Locate the cell with the specified text and output its [x, y] center coordinate. 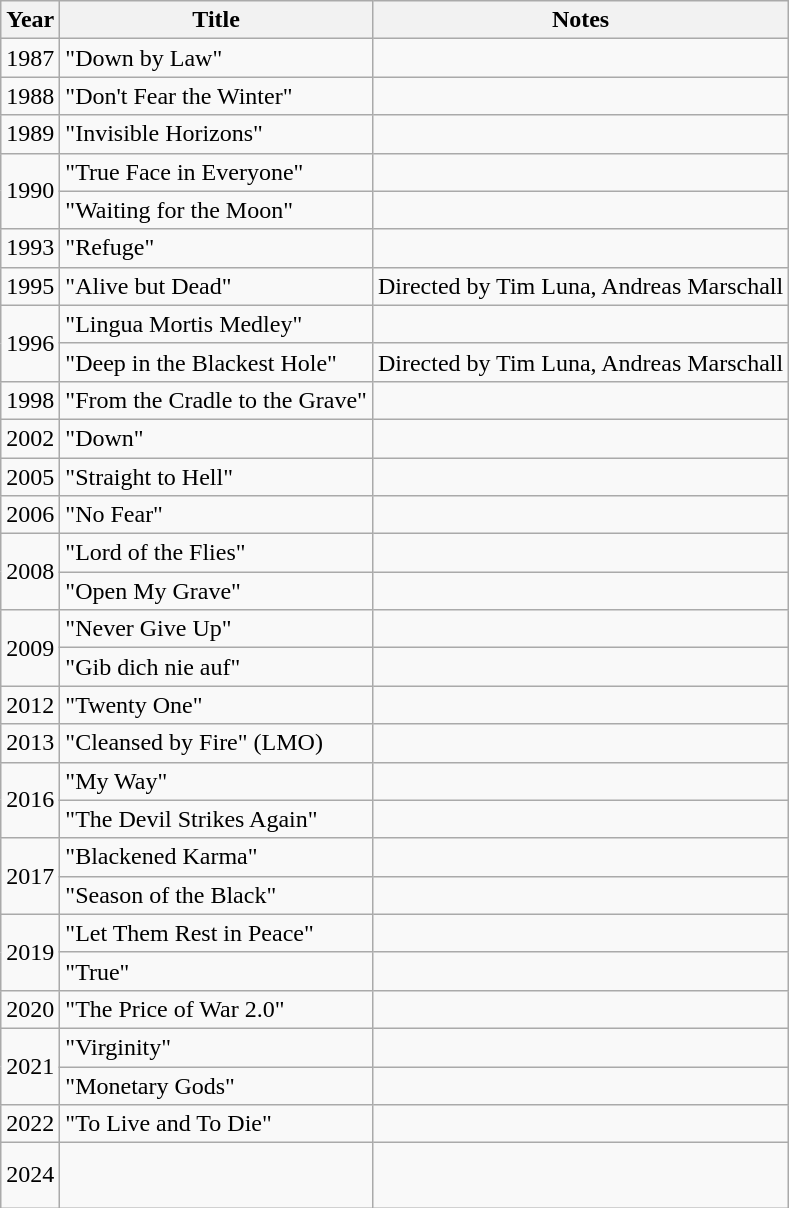
"Lord of the Flies" [216, 553]
"Invisible Horizons" [216, 134]
"Twenty One" [216, 705]
"Down" [216, 438]
1998 [30, 400]
"No Fear" [216, 515]
"Straight to Hell" [216, 477]
"Don't Fear the Winter" [216, 96]
"Monetary Gods" [216, 1085]
2002 [30, 438]
"Virginity" [216, 1047]
"Alive but Dead" [216, 286]
"Waiting for the Moon" [216, 210]
"Open My Grave" [216, 591]
"The Price of War 2.0" [216, 1009]
1993 [30, 248]
"Refuge" [216, 248]
"Blackened Karma" [216, 857]
2019 [30, 952]
1995 [30, 286]
"True Face in Everyone" [216, 172]
"Lingua Mortis Medley" [216, 324]
2024 [30, 1176]
2017 [30, 876]
"My Way" [216, 781]
2012 [30, 705]
1987 [30, 58]
1996 [30, 343]
Year [30, 20]
2013 [30, 743]
Title [216, 20]
"Never Give Up" [216, 629]
1988 [30, 96]
"Deep in the Blackest Hole" [216, 362]
"The Devil Strikes Again" [216, 819]
"Down by Law" [216, 58]
2005 [30, 477]
"Gib dich nie auf" [216, 667]
2020 [30, 1009]
2009 [30, 648]
1989 [30, 134]
"From the Cradle to the Grave" [216, 400]
2006 [30, 515]
Notes [580, 20]
"True" [216, 971]
2022 [30, 1124]
2021 [30, 1066]
1990 [30, 191]
"Let Them Rest in Peace" [216, 933]
"To Live and To Die" [216, 1124]
"Cleansed by Fire" (LMO) [216, 743]
2016 [30, 800]
2008 [30, 572]
"Season of the Black" [216, 895]
